Pinpoint the cell where the given text exists, returning its (X, Y) midpoint coordinate. 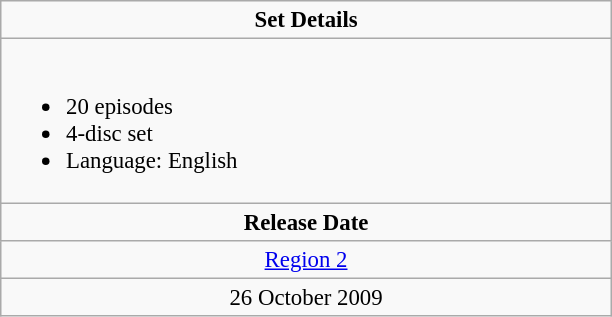
Release Date (306, 222)
26 October 2009 (306, 297)
Region 2 (306, 259)
20 episodes4-disc setLanguage: English (306, 121)
Set Details (306, 20)
